Capture the cell that displays the provided text and extract its [X, Y] central coordinate. 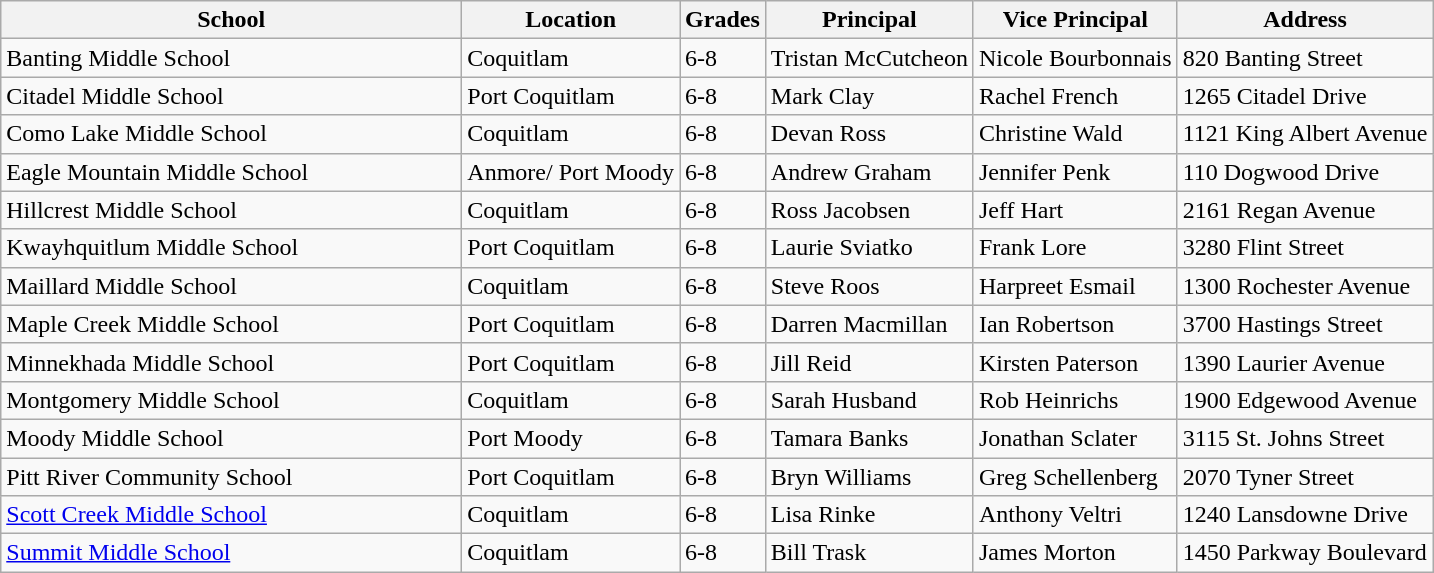
1390 Laurier Avenue [1305, 362]
Rob Heinrichs [1075, 400]
1450 Parkway Boulevard [1305, 553]
Harpreet Esmail [1075, 286]
1240 Lansdowne Drive [1305, 515]
2161 Regan Avenue [1305, 210]
Tamara Banks [869, 438]
Rachel French [1075, 96]
Andrew Graham [869, 172]
2070 Tyner Street [1305, 477]
Vice Principal [1075, 20]
Principal [869, 20]
Steve Roos [869, 286]
Hillcrest Middle School [232, 210]
Bryn Williams [869, 477]
Devan Ross [869, 134]
820 Banting Street [1305, 58]
Como Lake Middle School [232, 134]
Eagle Mountain Middle School [232, 172]
School [232, 20]
Anthony Veltri [1075, 515]
Mark Clay [869, 96]
Darren Macmillan [869, 324]
Pitt River Community School [232, 477]
Maple Creek Middle School [232, 324]
Banting Middle School [232, 58]
3280 Flint Street [1305, 248]
Frank Lore [1075, 248]
Jonathan Sclater [1075, 438]
Moody Middle School [232, 438]
Anmore/ Port Moody [571, 172]
Laurie Sviatko [869, 248]
1121 King Albert Avenue [1305, 134]
Grades [723, 20]
Minnekhada Middle School [232, 362]
Ian Robertson [1075, 324]
Lisa Rinke [869, 515]
3700 Hastings Street [1305, 324]
1900 Edgewood Avenue [1305, 400]
110 Dogwood Drive [1305, 172]
Bill Trask [869, 553]
James Morton [1075, 553]
Greg Schellenberg [1075, 477]
Christine Wald [1075, 134]
Scott Creek Middle School [232, 515]
Location [571, 20]
Ross Jacobsen [869, 210]
Sarah Husband [869, 400]
Jill Reid [869, 362]
Summit Middle School [232, 553]
Address [1305, 20]
Jeff Hart [1075, 210]
1300 Rochester Avenue [1305, 286]
Montgomery Middle School [232, 400]
Kirsten Paterson [1075, 362]
Nicole Bourbonnais [1075, 58]
Kwayhquitlum Middle School [232, 248]
3115 St. Johns Street [1305, 438]
Tristan McCutcheon [869, 58]
Port Moody [571, 438]
1265 Citadel Drive [1305, 96]
Maillard Middle School [232, 286]
Jennifer Penk [1075, 172]
Citadel Middle School [232, 96]
